Locate the cell with the specified text and output its [x, y] center coordinate. 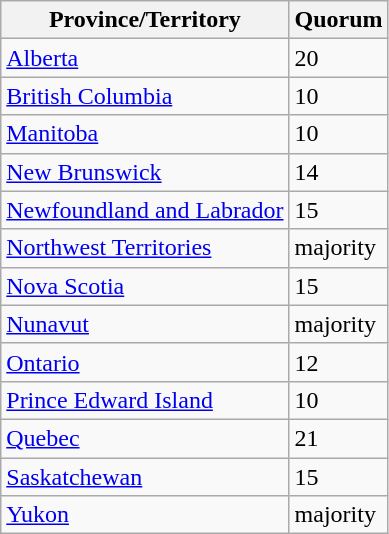
Nunavut [145, 324]
Yukon [145, 515]
Manitoba [145, 134]
Quebec [145, 438]
Newfoundland and Labrador [145, 210]
Ontario [145, 362]
20 [338, 58]
Alberta [145, 58]
14 [338, 172]
Saskatchewan [145, 477]
British Columbia [145, 96]
Province/Territory [145, 20]
21 [338, 438]
12 [338, 362]
Quorum [338, 20]
Nova Scotia [145, 286]
Prince Edward Island [145, 400]
Northwest Territories [145, 248]
New Brunswick [145, 172]
